Search for the cell housing the specified text and yield its (x, y) center coordinate. 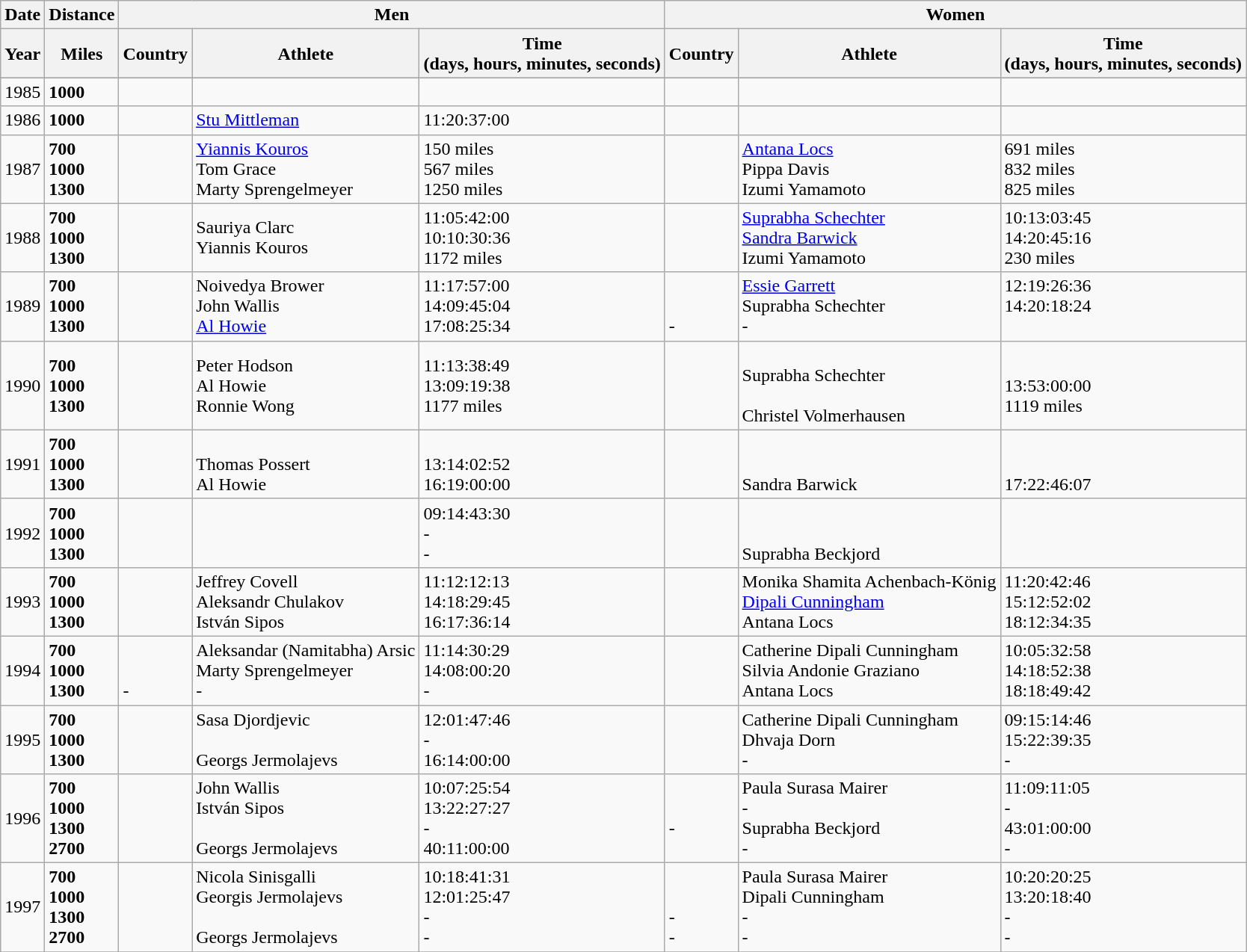
Distance (82, 15)
Noivedya Brower John Wallis Al Howie (306, 306)
09:14:43:30-- (542, 533)
13:14:02:52 16:19:00:00 (542, 464)
Thomas Possert Al Howie (306, 464)
Suprabha SchechterChristel Volmerhausen (869, 386)
1992 (22, 533)
Suprabha Beckjord (869, 533)
Miles (82, 54)
Sandra Barwick (869, 464)
John WallisIstván SiposGeorgs Jermolajevs (306, 819)
09:15:14:46 15:22:39:35- (1123, 740)
11:13:38:4913:09:19:381177 miles (542, 386)
Stu Mittleman (306, 120)
1985 (22, 92)
10:20:20:2513:20:18:40-- (1123, 907)
Jeffrey Covell Aleksandr Chulakov István Sipos (306, 602)
Aleksandar (Namitabha) Arsic Marty Sprengelmeyer - (306, 670)
11:14:30:29 14:08:00:20 - (542, 670)
11:17:57:00 14:09:45:04 17:08:25:34 (542, 306)
Year (22, 54)
Yiannis KourosTom GraceMarty Sprengelmeyer (306, 169)
11:05:42:0010:10:30:361172 miles (542, 238)
1995 (22, 740)
1991 (22, 464)
Suprabha SchechterSandra BarwickIzumi Yamamoto (869, 238)
1989 (22, 306)
Peter HodsonAl HowieRonnie Wong (306, 386)
Antana LocsPippa Davis Izumi Yamamoto (869, 169)
Date (22, 15)
Monika Shamita Achenbach-König Dipali CunninghamAntana Locs (869, 602)
12:19:26:36 14:20:18:24 (1123, 306)
Sasa Djordjevic Georgs Jermolajevs (306, 740)
Essie Garrett Suprabha Schechter - (869, 306)
11:12:12:13 14:18:29:45 16:17:36:14 (542, 602)
11:09:11:05 - 43:01:00:00 - (1123, 819)
11:20:42:46 15:12:52:02 18:12:34:35 (1123, 602)
10:05:32:58 14:18:52:38 18:18:49:42 (1123, 670)
1988 (22, 238)
17:22:46:07 (1123, 464)
Catherine Dipali CunninghamSilvia Andonie Graziano Antana Locs (869, 670)
10:18:41:31 12:01:25:47-- (542, 907)
10:07:25:54 13:22:27:27 -40:11:00:00 (542, 819)
1994 (22, 670)
Catherine Dipali Cunningham Dhvaja Dorn- (869, 740)
1986 (22, 120)
Sauriya Clarc Yiannis Kouros (306, 238)
Men (392, 15)
1997 (22, 907)
1996 (22, 819)
1990 (22, 386)
Paula Surasa Mairer- Suprabha Beckjord - (869, 819)
12:01:47:46-16:14:00:00 (542, 740)
Nicola SinisgalliGeorgis JermolajevsGeorgs Jermolajevs (306, 907)
150 miles567 miles1250 miles (542, 169)
13:53:00:00 1119 miles (1123, 386)
1993 (22, 602)
1987 (22, 169)
691 miles832 miles825 miles (1123, 169)
11:20:37:00 (542, 120)
Women (955, 15)
-- (701, 907)
10:13:03:4514:20:45:16230 miles (1123, 238)
Paula Surasa MairerDipali Cunningham-- (869, 907)
